Search for the cell housing the specified text and yield its (X, Y) center coordinate. 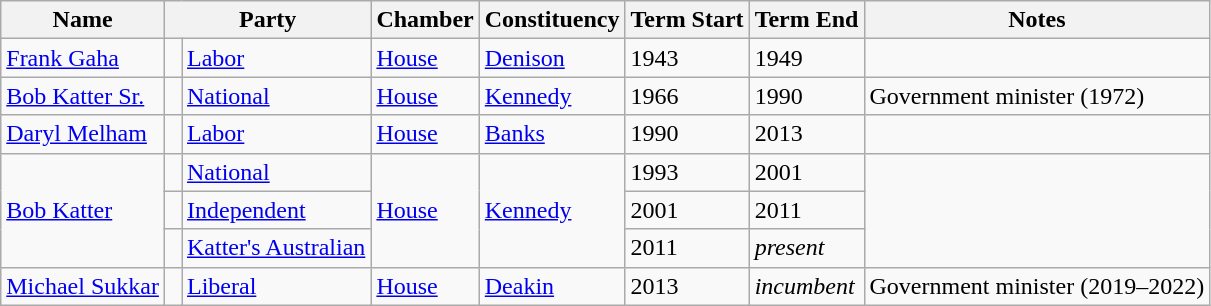
Daryl Melham (83, 134)
Term End (806, 20)
Government minister (1972) (1037, 96)
present (806, 248)
Katter's Australian (276, 248)
Liberal (276, 286)
Deakin (552, 286)
Independent (276, 210)
1966 (687, 96)
1949 (806, 58)
Banks (552, 134)
1943 (687, 58)
Party (267, 20)
Term Start (687, 20)
Bob Katter (83, 210)
Frank Gaha (83, 58)
Chamber (425, 20)
Government minister (2019–2022) (1037, 286)
incumbent (806, 286)
Bob Katter Sr. (83, 96)
Michael Sukkar (83, 286)
1993 (687, 172)
Denison (552, 58)
Notes (1037, 20)
Name (83, 20)
Constituency (552, 20)
